Find where the given text appears and provide that cell's center as (x, y) coordinate. 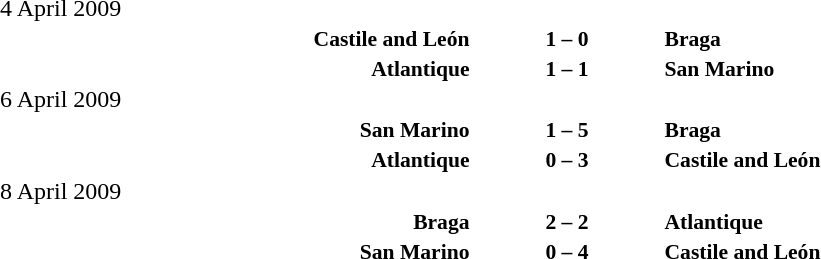
0 – 3 (566, 160)
1 – 1 (566, 68)
1 – 5 (566, 130)
1 – 0 (566, 38)
2 – 2 (566, 222)
